Scan for the cell matching the given text and deliver its [X, Y] coordinate at center. 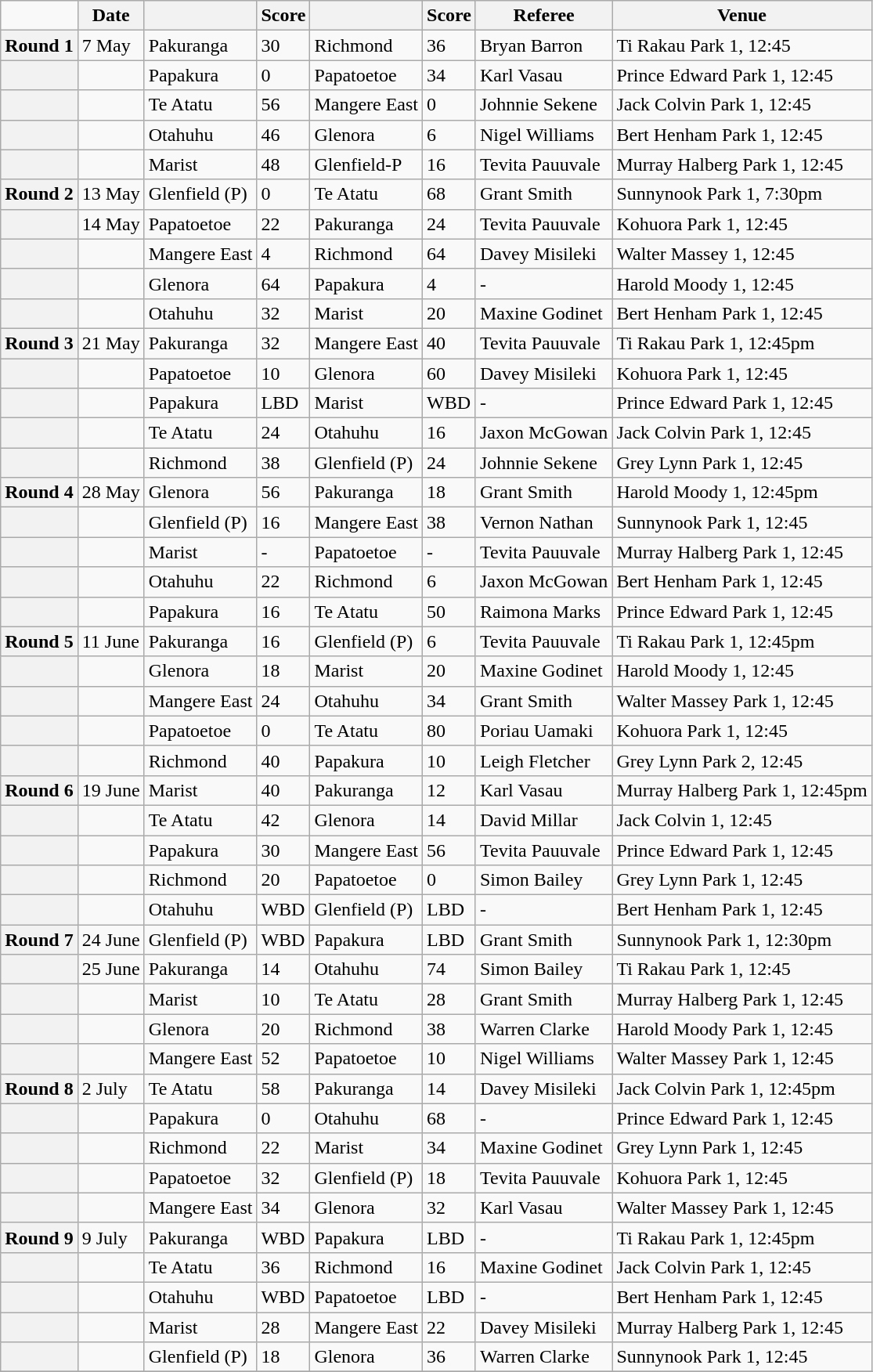
Harold Moody 1, 12:45pm [742, 493]
Round 6 [39, 790]
Round 8 [39, 1089]
Jack Colvin 1, 12:45 [742, 820]
Jack Colvin Park 1, 12:45pm [742, 1089]
Walter Massey 1, 12:45 [742, 254]
Sunnynook Park 1, 12:30pm [742, 940]
60 [449, 374]
Grey Lynn Park 2, 12:45 [742, 760]
80 [449, 731]
David Millar [543, 820]
Glenfield-P [366, 164]
Venue [742, 16]
2 July [111, 1089]
14 May [111, 224]
Sunnynook Park 1, 7:30pm [742, 194]
Referee [543, 16]
Round 2 [39, 194]
48 [283, 164]
Round 3 [39, 343]
Leigh Fletcher [543, 760]
7 May [111, 45]
Vernon Nathan [543, 522]
Round 5 [39, 641]
42 [283, 820]
9 July [111, 1237]
Poriau Uamaki [543, 731]
28 May [111, 493]
11 June [111, 641]
Murray Halberg Park 1, 12:45pm [742, 790]
12 [449, 790]
19 June [111, 790]
Harold Moody Park 1, 12:45 [742, 1029]
Round 7 [39, 940]
Raimona Marks [543, 612]
Round 9 [39, 1237]
21 May [111, 343]
74 [449, 969]
50 [449, 612]
46 [283, 135]
24 June [111, 940]
13 May [111, 194]
Date [111, 16]
Round 4 [39, 493]
Round 1 [39, 45]
52 [283, 1059]
Bryan Barron [543, 45]
58 [283, 1089]
25 June [111, 969]
